Capture the cell that displays the provided text and extract its (X, Y) central coordinate. 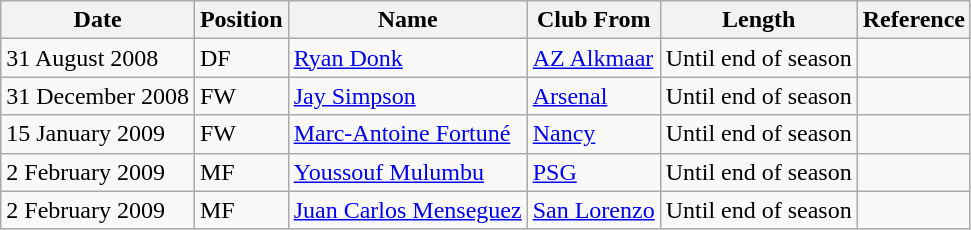
Reference (914, 20)
Length (758, 20)
PSG (594, 172)
15 January 2009 (98, 134)
AZ Alkmaar (594, 58)
Ryan Donk (408, 58)
Date (98, 20)
31 December 2008 (98, 96)
Jay Simpson (408, 96)
Juan Carlos Menseguez (408, 210)
Arsenal (594, 96)
31 August 2008 (98, 58)
Position (241, 20)
San Lorenzo (594, 210)
Youssouf Mulumbu (408, 172)
Nancy (594, 134)
DF (241, 58)
Marc-Antoine Fortuné (408, 134)
Name (408, 20)
Club From (594, 20)
